Pinpoint the cell where the given text exists, returning its (X, Y) midpoint coordinate. 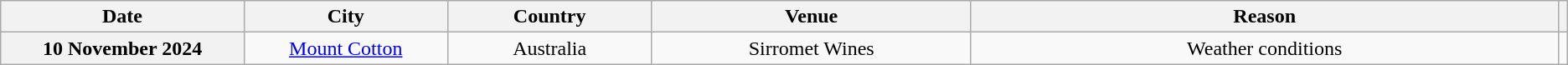
Country (549, 17)
Sirromet Wines (811, 48)
Mount Cotton (345, 48)
Australia (549, 48)
Venue (811, 17)
Weather conditions (1265, 48)
City (345, 17)
10 November 2024 (122, 48)
Reason (1265, 17)
Date (122, 17)
